Pinpoint the cell where the given text exists, returning its [x, y] midpoint coordinate. 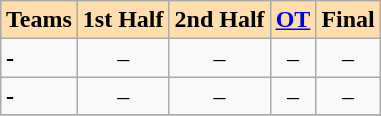
2nd Half [220, 20]
Final [348, 20]
OT [293, 20]
1st Half [123, 20]
Teams [38, 20]
